Search for the cell housing the specified text and yield its [X, Y] center coordinate. 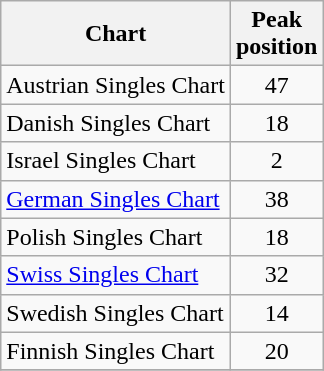
38 [276, 199]
Finnish Singles Chart [116, 351]
Israel Singles Chart [116, 161]
Swiss Singles Chart [116, 275]
Polish Singles Chart [116, 237]
Swedish Singles Chart [116, 313]
32 [276, 275]
Chart [116, 34]
German Singles Chart [116, 199]
Austrian Singles Chart [116, 85]
2 [276, 161]
14 [276, 313]
20 [276, 351]
Danish Singles Chart [116, 123]
47 [276, 85]
Peakposition [276, 34]
